Locate the cell with the specified text and output its [X, Y] center coordinate. 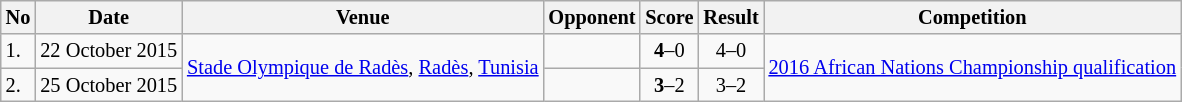
Stade Olympique de Radès, Radès, Tunisia [362, 68]
Opponent [592, 17]
Result [730, 17]
25 October 2015 [108, 85]
2016 African Nations Championship qualification [972, 68]
1. [18, 51]
22 October 2015 [108, 51]
Venue [362, 17]
2. [18, 85]
No [18, 17]
Score [669, 17]
Competition [972, 17]
Date [108, 17]
